Return the [x, y] coordinate for the center point of the cell that contains the specified text.  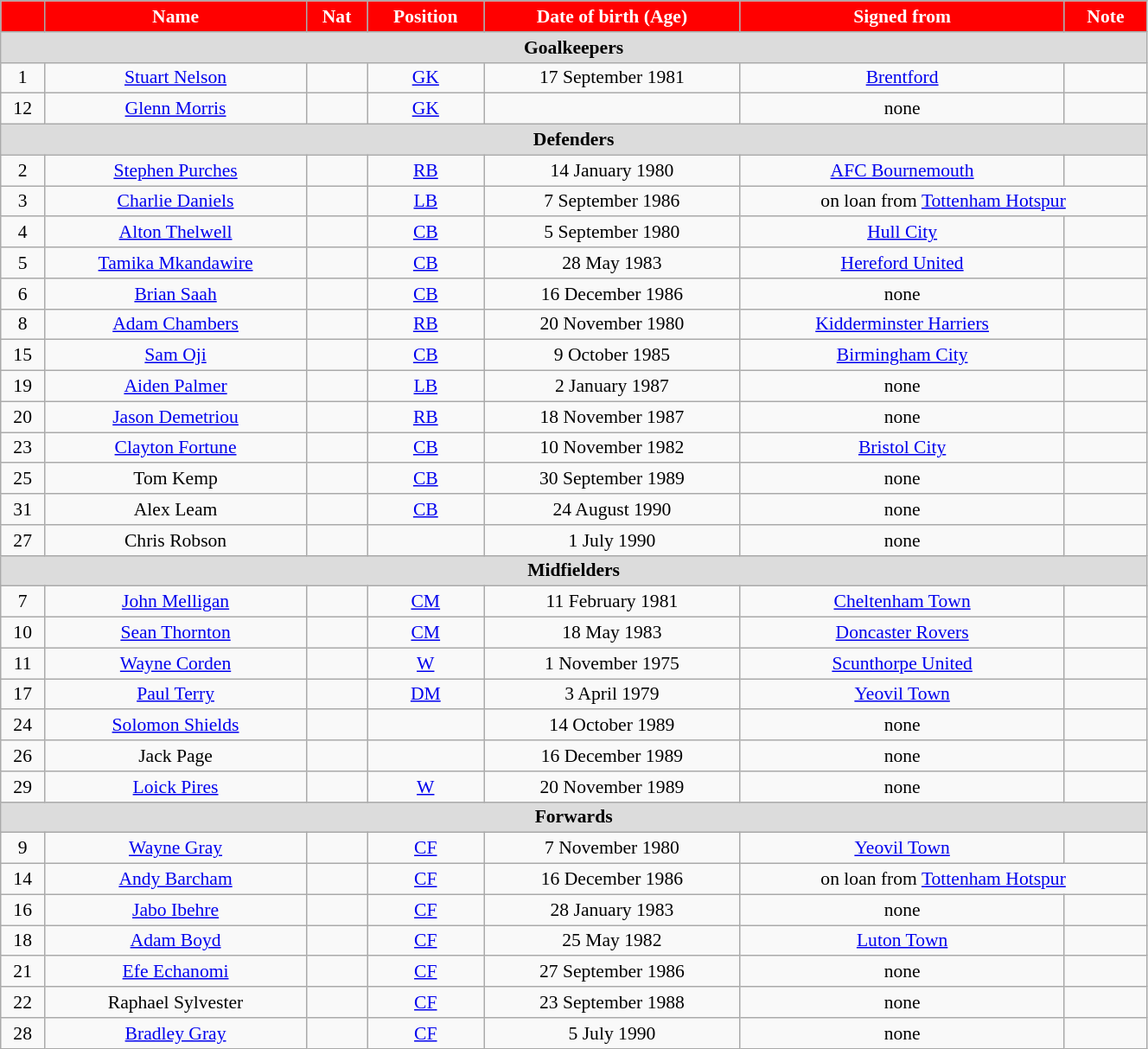
Forwards [574, 817]
Goalkeepers [574, 48]
Adam Chambers [176, 324]
Nat [337, 16]
Tom Kemp [176, 479]
18 November 1987 [612, 417]
DM [425, 694]
Defenders [574, 140]
11 February 1981 [612, 602]
Stuart Nelson [176, 78]
Date of birth (Age) [612, 16]
Sean Thornton [176, 633]
Midfielders [574, 571]
9 October 1985 [612, 355]
4 [22, 233]
11 [22, 663]
Glenn Morris [176, 109]
Bradley Gray [176, 1033]
1 November 1975 [612, 663]
Jason Demetriou [176, 417]
18 May 1983 [612, 633]
Brian Saah [176, 294]
26 [22, 756]
Andy Barcham [176, 879]
28 May 1983 [612, 263]
5 [22, 263]
5 July 1990 [612, 1033]
Aiden Palmer [176, 387]
20 November 1989 [612, 787]
Raphael Sylvester [176, 1002]
Doncaster Rovers [902, 633]
Birmingham City [902, 355]
Hull City [902, 233]
8 [22, 324]
31 [22, 509]
1 July 1990 [612, 540]
29 [22, 787]
Clayton Fortune [176, 448]
1 [22, 78]
14 October 1989 [612, 726]
AFC Bournemouth [902, 170]
10 [22, 633]
27 [22, 540]
7 November 1980 [612, 848]
17 September 1981 [612, 78]
5 September 1980 [612, 233]
Adam Boyd [176, 941]
Wayne Gray [176, 848]
3 April 1979 [612, 694]
Alton Thelwell [176, 233]
Efe Echanomi [176, 972]
Stephen Purches [176, 170]
Alex Leam [176, 509]
20 November 1980 [612, 324]
28 [22, 1033]
2 [22, 170]
27 September 1986 [612, 972]
Name [176, 16]
Solomon Shields [176, 726]
9 [22, 848]
16 December 1989 [612, 756]
Tamika Mkandawire [176, 263]
21 [22, 972]
Paul Terry [176, 694]
10 November 1982 [612, 448]
Loick Pires [176, 787]
Position [425, 16]
17 [22, 694]
Wayne Corden [176, 663]
22 [22, 1002]
Scunthorpe United [902, 663]
12 [22, 109]
15 [22, 355]
Hereford United [902, 263]
7 [22, 602]
John Melligan [176, 602]
16 [22, 910]
24 [22, 726]
Note [1105, 16]
19 [22, 387]
2 January 1987 [612, 387]
3 [22, 201]
Cheltenham Town [902, 602]
20 [22, 417]
Chris Robson [176, 540]
23 [22, 448]
Sam Oji [176, 355]
Luton Town [902, 941]
23 September 1988 [612, 1002]
25 [22, 479]
Jabo Ibehre [176, 910]
Bristol City [902, 448]
24 August 1990 [612, 509]
25 May 1982 [612, 941]
14 [22, 879]
6 [22, 294]
Brentford [902, 78]
Jack Page [176, 756]
18 [22, 941]
Charlie Daniels [176, 201]
Signed from [902, 16]
Kidderminster Harriers [902, 324]
7 September 1986 [612, 201]
30 September 1989 [612, 479]
28 January 1983 [612, 910]
14 January 1980 [612, 170]
